Return the (X, Y) coordinate for the center point of the cell that contains the specified text.  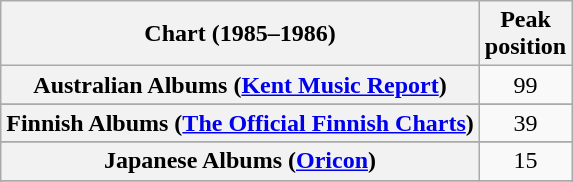
99 (525, 85)
Chart (1985–1986) (240, 34)
15 (525, 161)
39 (525, 123)
Australian Albums (Kent Music Report) (240, 85)
Peakposition (525, 34)
Japanese Albums (Oricon) (240, 161)
Finnish Albums (The Official Finnish Charts) (240, 123)
